Scan for the cell matching the given text and deliver its [X, Y] coordinate at center. 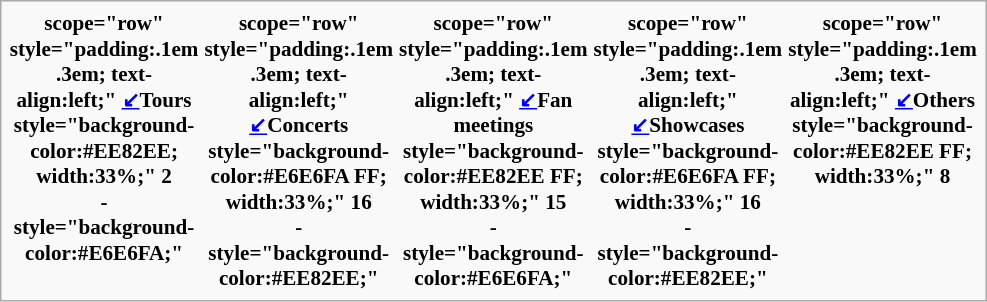
scope="row" style="padding:.1em .3em; text-align:left;" ↙Others style="background-color:#EE82EE FF; width:33%;" 8 [883, 151]
scope="row" style="padding:.1em .3em; text-align:left;" ↙Tours style="background-color:#EE82EE; width:33%;" 2- style="background-color:#E6E6FA;" [104, 151]
